Capture the cell that displays the provided text and extract its (X, Y) central coordinate. 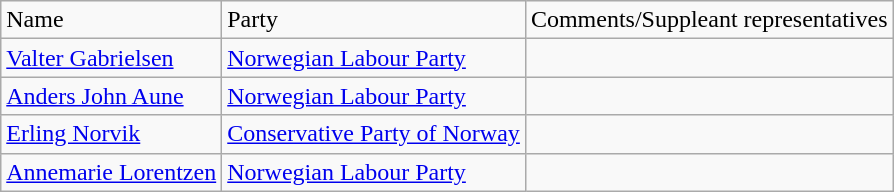
Conservative Party of Norway (374, 134)
Valter Gabrielsen (112, 58)
Name (112, 20)
Comments/Suppleant representatives (709, 20)
Party (374, 20)
Erling Norvik (112, 134)
Annemarie Lorentzen (112, 172)
Anders John Aune (112, 96)
